Identify which cell holds the provided text, then report its (x, y) central coordinate. 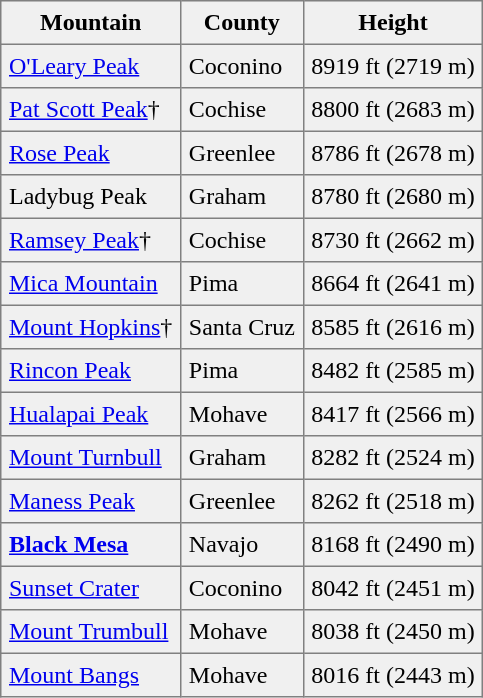
8168 ft (2490 m) (393, 545)
Sunset Crater (91, 588)
Santa Cruz (242, 327)
8780 ft (2680 m) (393, 197)
Mount Bangs (91, 675)
8417 ft (2566 m) (393, 414)
Mountain (91, 23)
Height (393, 23)
Rose Peak (91, 153)
8730 ft (2662 m) (393, 240)
8482 ft (2585 m) (393, 371)
Hualapai Peak (91, 414)
Ramsey Peak† (91, 240)
8800 ft (2683 m) (393, 110)
County (242, 23)
Mica Mountain (91, 284)
Pat Scott Peak† (91, 110)
Ladybug Peak (91, 197)
Maness Peak (91, 501)
8585 ft (2616 m) (393, 327)
8042 ft (2451 m) (393, 588)
8016 ft (2443 m) (393, 675)
Navajo (242, 545)
Rincon Peak (91, 371)
8282 ft (2524 m) (393, 458)
8786 ft (2678 m) (393, 153)
8038 ft (2450 m) (393, 632)
Mount Turnbull (91, 458)
Black Mesa (91, 545)
8262 ft (2518 m) (393, 501)
O'Leary Peak (91, 66)
8919 ft (2719 m) (393, 66)
Mount Trumbull (91, 632)
Mount Hopkins† (91, 327)
8664 ft (2641 m) (393, 284)
